Locate the cell with the specified text and output its (x, y) center coordinate. 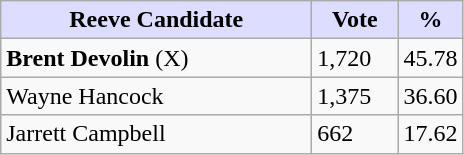
Brent Devolin (X) (156, 58)
Jarrett Campbell (156, 134)
17.62 (430, 134)
% (430, 20)
36.60 (430, 96)
1,375 (355, 96)
45.78 (430, 58)
Vote (355, 20)
Wayne Hancock (156, 96)
662 (355, 134)
Reeve Candidate (156, 20)
1,720 (355, 58)
